Scan for the cell matching the given text and deliver its (X, Y) coordinate at center. 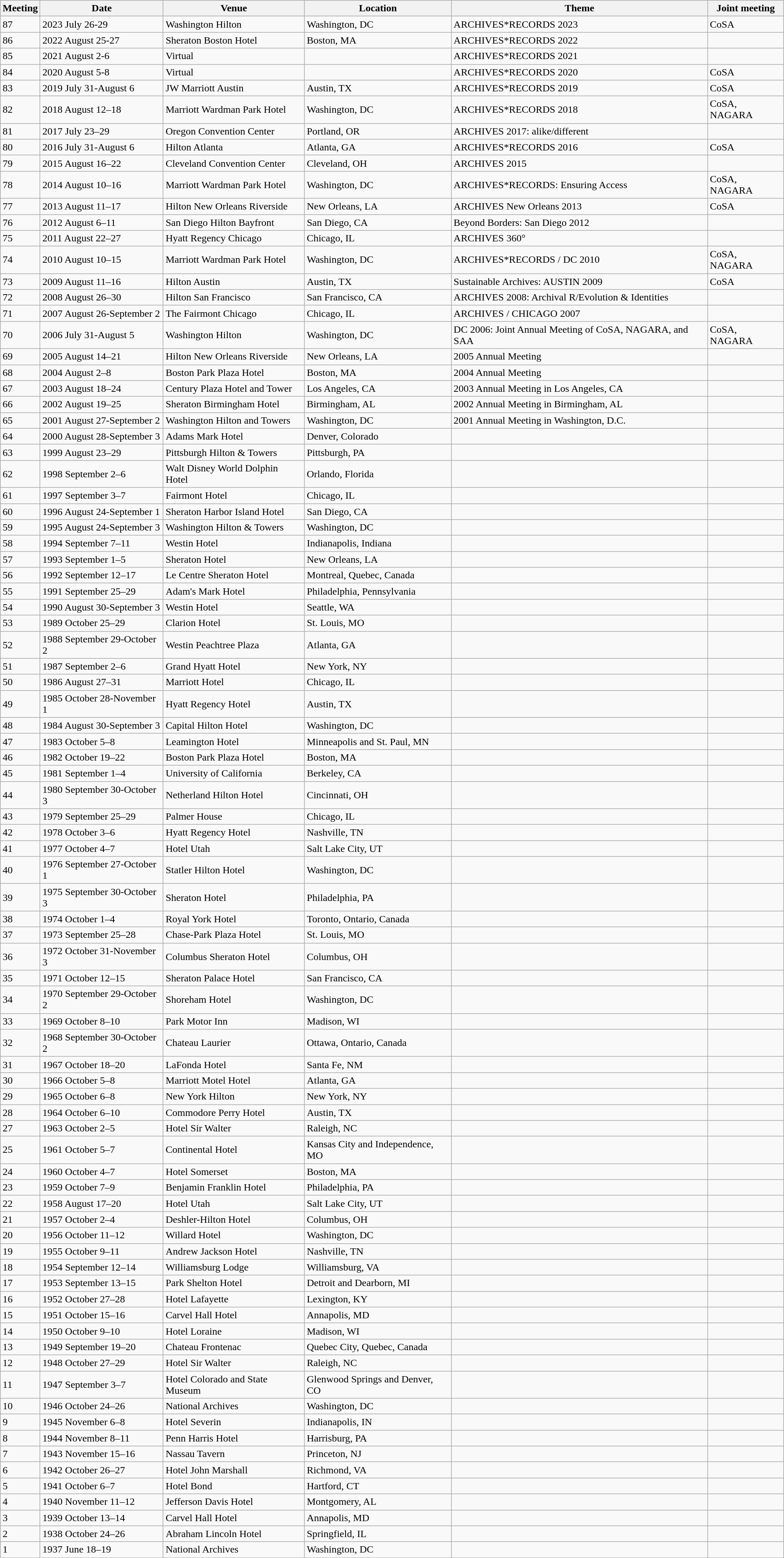
1957 October 2–4 (102, 1219)
30 (20, 1080)
35 (20, 978)
Pittsburgh, PA (378, 452)
Clarion Hotel (234, 623)
Chateau Frontenac (234, 1347)
Commodore Perry Hotel (234, 1113)
Date (102, 8)
ARCHIVES 2008: Archival R/Evolution & Identities (580, 298)
Sheraton Palace Hotel (234, 978)
2021 August 2-6 (102, 56)
4 (20, 1502)
ARCHIVES*RECORDS: Ensuring Access (580, 184)
1958 August 17–20 (102, 1203)
Chase-Park Plaza Hotel (234, 935)
37 (20, 935)
1979 September 25–29 (102, 817)
59 (20, 528)
69 (20, 357)
2 (20, 1534)
81 (20, 131)
Netherland Hilton Hotel (234, 795)
68 (20, 373)
2016 July 31-August 6 (102, 147)
85 (20, 56)
7 (20, 1454)
Hilton Austin (234, 282)
Quebec City, Quebec, Canada (378, 1347)
21 (20, 1219)
24 (20, 1172)
Oregon Convention Center (234, 131)
ARCHIVES*RECORDS 2016 (580, 147)
1975 September 30-October 3 (102, 898)
Detroit and Dearborn, MI (378, 1283)
2003 Annual Meeting in Los Angeles, CA (580, 388)
48 (20, 725)
13 (20, 1347)
2012 August 6–11 (102, 223)
66 (20, 404)
ARCHIVES*RECORDS 2020 (580, 72)
2001 August 27-September 2 (102, 420)
75 (20, 238)
2002 Annual Meeting in Birmingham, AL (580, 404)
2014 August 10–16 (102, 184)
1969 October 8–10 (102, 1021)
63 (20, 452)
Hotel Severin (234, 1422)
1994 September 7–11 (102, 543)
Springfield, IL (378, 1534)
1937 June 18–19 (102, 1550)
2017 July 23–29 (102, 131)
14 (20, 1331)
1992 September 12–17 (102, 575)
78 (20, 184)
77 (20, 206)
47 (20, 741)
87 (20, 24)
1968 September 30-October 2 (102, 1043)
17 (20, 1283)
65 (20, 420)
Sheraton Boston Hotel (234, 40)
Hotel John Marshall (234, 1470)
28 (20, 1113)
Deshler-Hilton Hotel (234, 1219)
Hotel Loraine (234, 1331)
Washington Hilton & Towers (234, 528)
1941 October 6–7 (102, 1486)
2004 Annual Meeting (580, 373)
43 (20, 817)
Adam's Mark Hotel (234, 591)
16 (20, 1299)
2010 August 10–15 (102, 260)
1939 October 13–14 (102, 1518)
1976 September 27-October 1 (102, 870)
22 (20, 1203)
Hilton San Francisco (234, 298)
18 (20, 1267)
1938 October 24–26 (102, 1534)
1961 October 5–7 (102, 1150)
Nassau Tavern (234, 1454)
1953 September 13–15 (102, 1283)
1965 October 6–8 (102, 1096)
Ottawa, Ontario, Canada (378, 1043)
Statler Hilton Hotel (234, 870)
1984 August 30-September 3 (102, 725)
ARCHIVES New Orleans 2013 (580, 206)
1991 September 25–29 (102, 591)
JW Marriott Austin (234, 88)
1967 October 18–20 (102, 1064)
1970 September 29-October 2 (102, 1000)
2013 August 11–17 (102, 206)
38 (20, 919)
1986 August 27–31 (102, 682)
1956 October 11–12 (102, 1235)
1949 September 19–20 (102, 1347)
2009 August 11–16 (102, 282)
39 (20, 898)
1981 September 1–4 (102, 773)
44 (20, 795)
40 (20, 870)
1983 October 5–8 (102, 741)
2011 August 22–27 (102, 238)
ARCHIVES*RECORDS / DC 2010 (580, 260)
1959 October 7–9 (102, 1188)
25 (20, 1150)
2005 Annual Meeting (580, 357)
54 (20, 607)
Century Plaza Hotel and Tower (234, 388)
Hotel Lafayette (234, 1299)
LaFonda Hotel (234, 1064)
73 (20, 282)
2023 July 26-29 (102, 24)
1948 October 27–29 (102, 1363)
Cleveland Convention Center (234, 163)
20 (20, 1235)
Continental Hotel (234, 1150)
Orlando, Florida (378, 474)
Willard Hotel (234, 1235)
1977 October 4–7 (102, 849)
55 (20, 591)
Glenwood Springs and Denver, CO (378, 1385)
Minneapolis and St. Paul, MN (378, 741)
1950 October 9–10 (102, 1331)
34 (20, 1000)
49 (20, 704)
Beyond Borders: San Diego 2012 (580, 223)
ARCHIVES*RECORDS 2019 (580, 88)
Venue (234, 8)
51 (20, 666)
Denver, Colorado (378, 436)
1940 November 11–12 (102, 1502)
Williamsburg Lodge (234, 1267)
19 (20, 1251)
Le Centre Sheraton Hotel (234, 575)
70 (20, 335)
57 (20, 559)
Abraham Lincoln Hotel (234, 1534)
5 (20, 1486)
1963 October 2–5 (102, 1128)
Marriott Motel Hotel (234, 1080)
1998 September 2–6 (102, 474)
36 (20, 956)
33 (20, 1021)
DC 2006: Joint Annual Meeting of CoSA, NAGARA, and SAA (580, 335)
82 (20, 110)
1964 October 6–10 (102, 1113)
Columbus Sheraton Hotel (234, 956)
Westin Peachtree Plaza (234, 644)
Kansas City and Independence, MO (378, 1150)
1996 August 24-September 1 (102, 512)
58 (20, 543)
Indianapolis, IN (378, 1422)
1972 October 31-November 3 (102, 956)
2001 Annual Meeting in Washington, D.C. (580, 420)
1960 October 4–7 (102, 1172)
3 (20, 1518)
42 (20, 833)
62 (20, 474)
71 (20, 313)
Hyatt Regency Chicago (234, 238)
Montreal, Quebec, Canada (378, 575)
1955 October 9–11 (102, 1251)
Sustainable Archives: AUSTIN 2009 (580, 282)
1951 October 15–16 (102, 1315)
ARCHIVES 360° (580, 238)
Hotel Colorado and State Museum (234, 1385)
Hartford, CT (378, 1486)
1952 October 27–28 (102, 1299)
53 (20, 623)
79 (20, 163)
1945 November 6–8 (102, 1422)
45 (20, 773)
Indianapolis, Indiana (378, 543)
2004 August 2–8 (102, 373)
Harrisburg, PA (378, 1438)
New York Hilton (234, 1096)
Princeton, NJ (378, 1454)
41 (20, 849)
84 (20, 72)
1971 October 12–15 (102, 978)
Toronto, Ontario, Canada (378, 919)
Pittsburgh Hilton & Towers (234, 452)
Marriott Hotel (234, 682)
2000 August 28-September 3 (102, 436)
1973 September 25–28 (102, 935)
Andrew Jackson Hotel (234, 1251)
46 (20, 757)
50 (20, 682)
74 (20, 260)
1982 October 19–22 (102, 757)
27 (20, 1128)
Berkeley, CA (378, 773)
Jefferson Davis Hotel (234, 1502)
Meeting (20, 8)
ARCHIVES 2015 (580, 163)
2020 August 5-8 (102, 72)
Penn Harris Hotel (234, 1438)
9 (20, 1422)
Lexington, KY (378, 1299)
Theme (580, 8)
1980 September 30-October 3 (102, 795)
1985 October 28-November 1 (102, 704)
1954 September 12–14 (102, 1267)
Seattle, WA (378, 607)
2019 July 31-August 6 (102, 88)
San Diego Hilton Bayfront (234, 223)
1995 August 24-September 3 (102, 528)
Cleveland, OH (378, 163)
1974 October 1–4 (102, 919)
61 (20, 495)
Portland, OR (378, 131)
Richmond, VA (378, 1470)
Park Motor Inn (234, 1021)
1997 September 3–7 (102, 495)
29 (20, 1096)
60 (20, 512)
Capital Hilton Hotel (234, 725)
76 (20, 223)
31 (20, 1064)
6 (20, 1470)
Fairmont Hotel (234, 495)
Joint meeting (745, 8)
1944 November 8–11 (102, 1438)
1943 November 15–16 (102, 1454)
Chateau Laurier (234, 1043)
Shoreham Hotel (234, 1000)
1 (20, 1550)
2018 August 12–18 (102, 110)
Montgomery, AL (378, 1502)
2003 August 18–24 (102, 388)
1990 August 30-September 3 (102, 607)
ARCHIVES*RECORDS 2018 (580, 110)
23 (20, 1188)
2007 August 26-September 2 (102, 313)
52 (20, 644)
Leamington Hotel (234, 741)
Santa Fe, NM (378, 1064)
2015 August 16–22 (102, 163)
2008 August 26–30 (102, 298)
80 (20, 147)
ARCHIVES*RECORDS 2023 (580, 24)
8 (20, 1438)
Sheraton Harbor Island Hotel (234, 512)
Park Shelton Hotel (234, 1283)
ARCHIVES*RECORDS 2021 (580, 56)
ARCHIVES / CHICAGO 2007 (580, 313)
Cincinnati, OH (378, 795)
Benjamin Franklin Hotel (234, 1188)
83 (20, 88)
12 (20, 1363)
67 (20, 388)
86 (20, 40)
1942 October 26–27 (102, 1470)
Hotel Somerset (234, 1172)
1946 October 24–26 (102, 1406)
Royal York Hotel (234, 919)
2005 August 14–21 (102, 357)
Los Angeles, CA (378, 388)
15 (20, 1315)
Palmer House (234, 817)
2002 August 19–25 (102, 404)
The Fairmont Chicago (234, 313)
10 (20, 1406)
1947 September 3–7 (102, 1385)
1989 October 25–29 (102, 623)
Adams Mark Hotel (234, 436)
ARCHIVES*RECORDS 2022 (580, 40)
1987 September 2–6 (102, 666)
1978 October 3–6 (102, 833)
Walt Disney World Dolphin Hotel (234, 474)
Hilton Atlanta (234, 147)
Birmingham, AL (378, 404)
ARCHIVES 2017: alike/different (580, 131)
Washington Hilton and Towers (234, 420)
64 (20, 436)
32 (20, 1043)
1993 September 1–5 (102, 559)
University of California (234, 773)
1988 September 29-October 2 (102, 644)
Philadelphia, Pennsylvania (378, 591)
1966 October 5–8 (102, 1080)
1999 August 23–29 (102, 452)
11 (20, 1385)
Sheraton Birmingham Hotel (234, 404)
2022 August 25-27 (102, 40)
Grand Hyatt Hotel (234, 666)
72 (20, 298)
2006 July 31-August 5 (102, 335)
Hotel Bond (234, 1486)
Williamsburg, VA (378, 1267)
Location (378, 8)
56 (20, 575)
